Determine the [X, Y] coordinate at the center of the cell enclosing the given text.  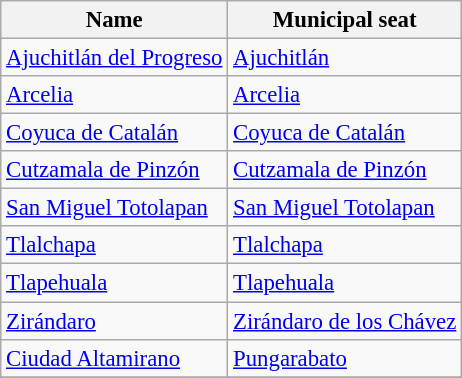
Pungarabato [345, 358]
Name [114, 20]
Zirándaro [114, 321]
Ajuchitlán del Progreso [114, 58]
Ciudad Altamirano [114, 358]
Municipal seat [345, 20]
Ajuchitlán [345, 58]
Zirándaro de los Chávez [345, 321]
